Search for the cell housing the specified text and yield its [X, Y] center coordinate. 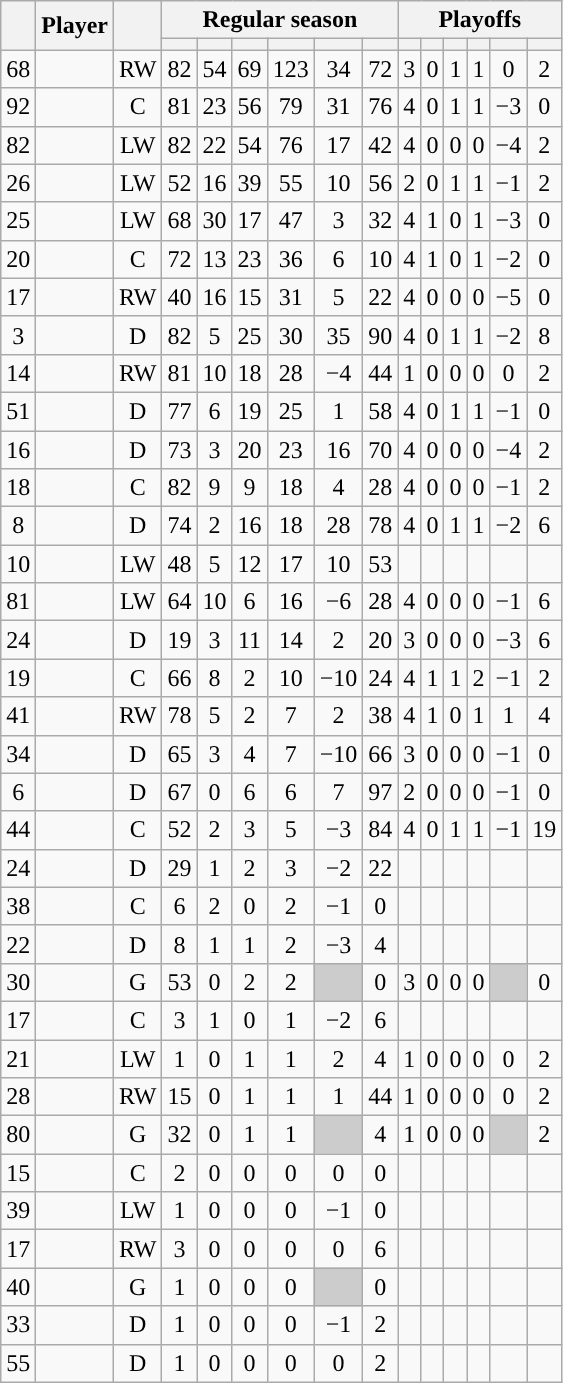
−6 [338, 602]
74 [180, 526]
80 [18, 1135]
69 [250, 69]
36 [290, 259]
Regular season [280, 20]
Playoffs [480, 20]
48 [180, 564]
90 [380, 335]
77 [180, 411]
33 [18, 1325]
13 [214, 259]
70 [380, 449]
21 [18, 1059]
35 [338, 335]
64 [180, 602]
12 [250, 564]
73 [180, 449]
Player [75, 26]
67 [180, 792]
−5 [508, 297]
65 [180, 754]
51 [18, 411]
79 [290, 107]
97 [380, 792]
84 [380, 830]
92 [18, 107]
123 [290, 69]
42 [380, 145]
29 [180, 868]
47 [290, 221]
11 [250, 640]
41 [18, 716]
26 [18, 183]
58 [380, 411]
